From the cell containing the given text, extract its center point as (X, Y) coordinate. 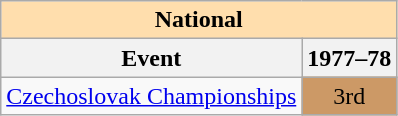
1977–78 (350, 58)
National (199, 20)
Event (152, 58)
Czechoslovak Championships (152, 96)
3rd (350, 96)
